Find where the given text appears and provide that cell's center as [X, Y] coordinate. 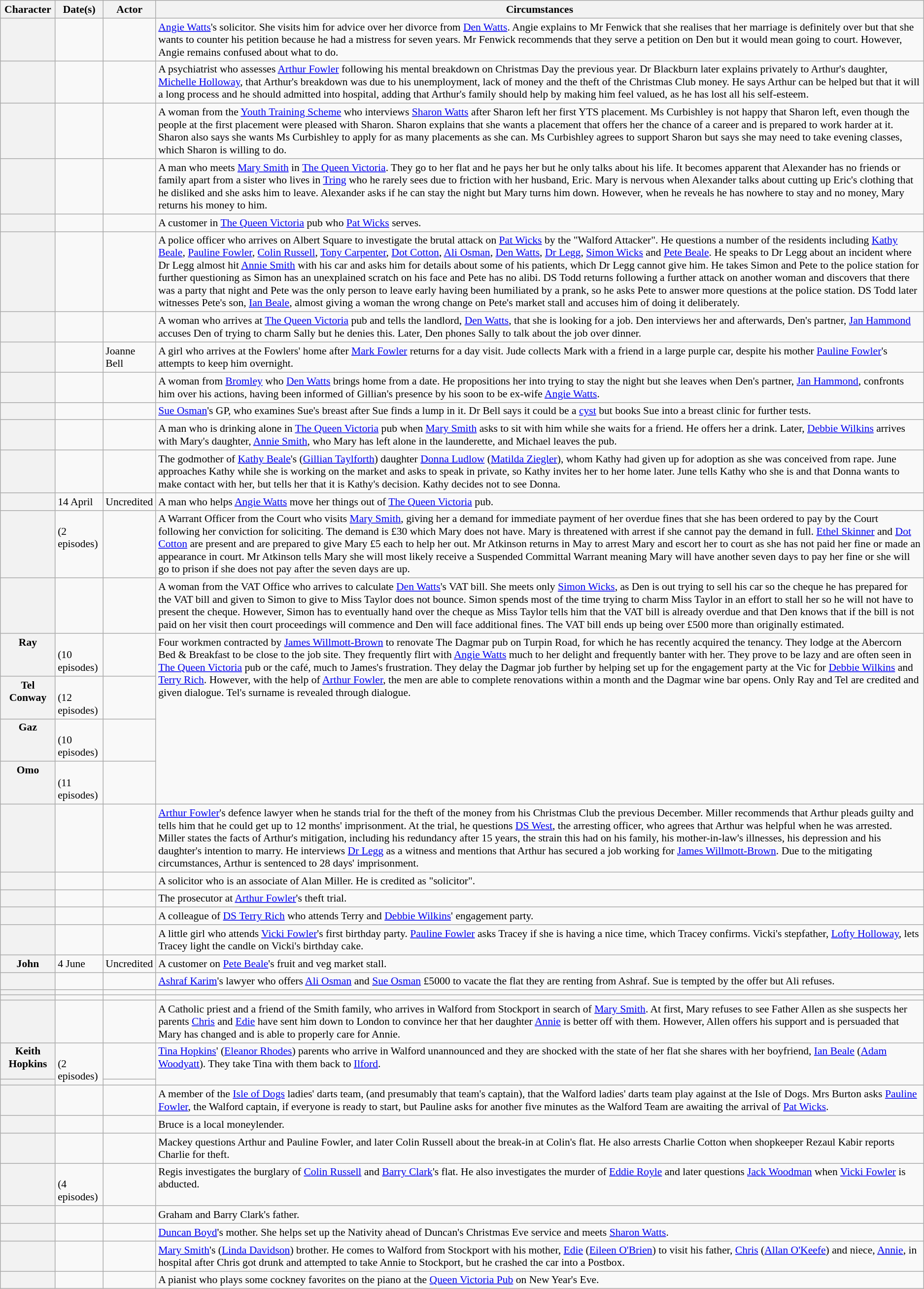
Bruce is a local moneylender. [539, 1124]
Joanne Bell [129, 357]
Actor [129, 9]
A man who helps Angie Watts move her things out of The Queen Victoria pub. [539, 502]
A pianist who plays some cockney favorites on the piano at the Queen Victoria Pub on New Year's Eve. [539, 1280]
(11 episodes) [79, 783]
A customer on Pete Beale's fruit and veg market stall. [539, 964]
4 June [79, 964]
Character [28, 9]
Keith Hopkins [28, 1061]
14 April [79, 502]
Gaz [28, 740]
A colleague of DS Terry Rich who attends Terry and Debbie Wilkins' engagement party. [539, 916]
A solicitor who is an associate of Alan Miller. He is credited as "solicitor". [539, 881]
John [28, 964]
Date(s) [79, 9]
Tel Conway [28, 698]
(4 episodes) [79, 1185]
Graham and Barry Clark's father. [539, 1215]
Circumstances [539, 9]
(12 episodes) [79, 698]
The prosecutor at Arthur Fowler's theft trial. [539, 899]
Ray [28, 655]
Duncan Boyd's mother. She helps set up the Nativity ahead of Duncan's Christmas Eve service and meets Sharon Watts. [539, 1232]
Omo [28, 783]
A customer in The Queen Victoria pub who Pat Wicks serves. [539, 223]
